Return the [x, y] coordinate for the center point of the cell that contains the specified text.  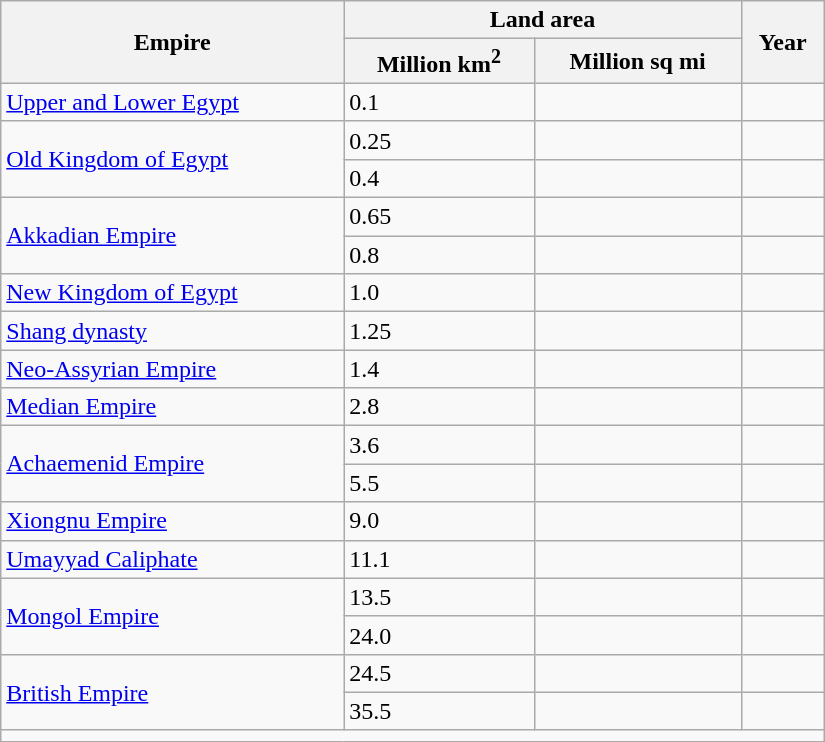
Upper and Lower Egypt [172, 102]
Achaemenid Empire [172, 464]
New Kingdom of Egypt [172, 293]
Mongol Empire [172, 616]
Neo-Assyrian Empire [172, 369]
Empire [172, 42]
24.5 [439, 673]
13.5 [439, 597]
1.4 [439, 369]
Million km2 [439, 62]
Million sq mi [638, 62]
0.4 [439, 178]
Old Kingdom of Egypt [172, 159]
35.5 [439, 711]
11.1 [439, 559]
5.5 [439, 483]
3.6 [439, 445]
1.0 [439, 293]
1.25 [439, 331]
Median Empire [172, 407]
0.65 [439, 217]
British Empire [172, 692]
Umayyad Caliphate [172, 559]
9.0 [439, 521]
0.25 [439, 140]
Shang dynasty [172, 331]
24.0 [439, 635]
Year [782, 42]
0.1 [439, 102]
Akkadian Empire [172, 236]
Xiongnu Empire [172, 521]
0.8 [439, 255]
Land area [542, 20]
2.8 [439, 407]
